Return [X, Y] of the center of cell containing provided text 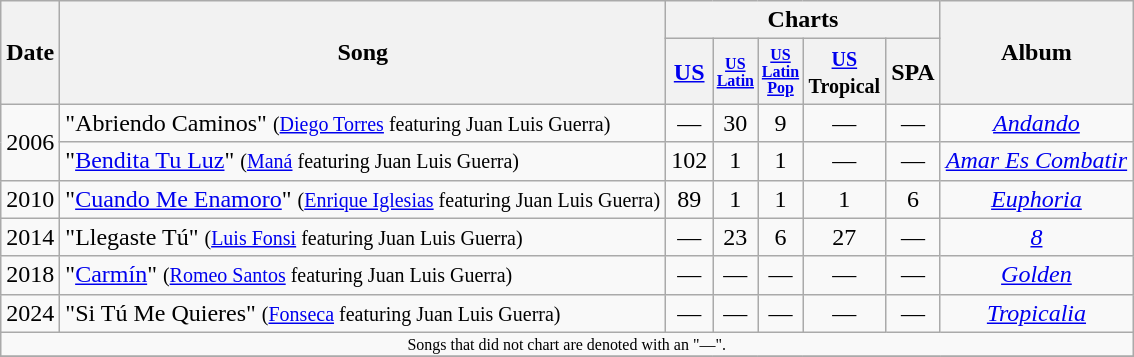
23 [736, 237]
9 [780, 123]
2006 [30, 142]
27 [844, 237]
2010 [30, 199]
USLatin Pop [780, 72]
Songs that did not chart are denoted with an "—". [567, 344]
US [690, 72]
"Bendita Tu Luz" (Maná featuring Juan Luis Guerra) [363, 161]
USLatin [736, 72]
Charts [804, 20]
USTropical [844, 72]
"Si Tú Me Quieres" (Fonseca featuring Juan Luis Guerra) [363, 313]
Golden [1036, 275]
102 [690, 161]
8 [1036, 237]
2014 [30, 237]
2024 [30, 313]
Album [1036, 52]
"Carmín" (Romeo Santos featuring Juan Luis Guerra) [363, 275]
Tropicalia [1036, 313]
"Abriendo Caminos" (Diego Torres featuring Juan Luis Guerra) [363, 123]
Date [30, 52]
Song [363, 52]
30 [736, 123]
"Cuando Me Enamoro" (Enrique Iglesias featuring Juan Luis Guerra) [363, 199]
"Llegaste Tú" (Luis Fonsi featuring Juan Luis Guerra) [363, 237]
2018 [30, 275]
Euphoria [1036, 199]
89 [690, 199]
Amar Es Combatir [1036, 161]
SPA [914, 72]
Andando [1036, 123]
